Detect which cell encompasses the target text, then output its (X, Y) center coordinate. 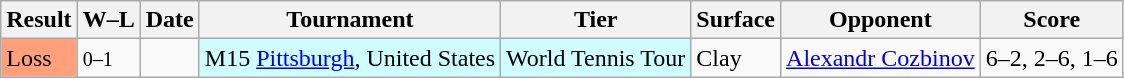
0–1 (108, 58)
W–L (108, 20)
Score (1052, 20)
World Tennis Tour (596, 58)
Alexandr Cozbinov (881, 58)
Result (39, 20)
M15 Pittsburgh, United States (350, 58)
Surface (736, 20)
6–2, 2–6, 1–6 (1052, 58)
Loss (39, 58)
Date (170, 20)
Opponent (881, 20)
Clay (736, 58)
Tier (596, 20)
Tournament (350, 20)
